From the cell containing the given text, extract its center point as (X, Y) coordinate. 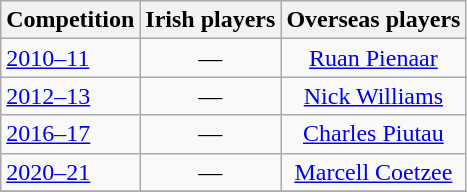
Competition (70, 20)
Nick Williams (374, 96)
Charles Piutau (374, 134)
Ruan Pienaar (374, 58)
2020–21 (70, 172)
Irish players (210, 20)
2010–11 (70, 58)
Marcell Coetzee (374, 172)
Overseas players (374, 20)
2012–13 (70, 96)
2016–17 (70, 134)
